Output the (x, y) coordinate of the center of the cell containing the given text.  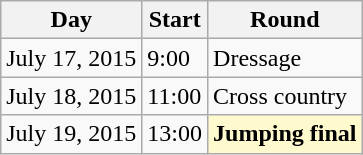
11:00 (175, 96)
July 17, 2015 (72, 58)
9:00 (175, 58)
Jumping final (285, 134)
July 18, 2015 (72, 96)
Start (175, 20)
13:00 (175, 134)
July 19, 2015 (72, 134)
Dressage (285, 58)
Cross country (285, 96)
Round (285, 20)
Day (72, 20)
